Provide the (X, Y) coordinate of the cell's center where the given text is located.  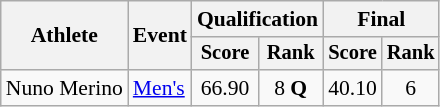
Final (381, 19)
Men's (160, 88)
Event (160, 36)
40.10 (352, 88)
66.90 (225, 88)
6 (411, 88)
Athlete (64, 36)
Nuno Merino (64, 88)
Qualification (258, 19)
8 Q (290, 88)
